Find where the given text appears and provide that cell's center as [x, y] coordinate. 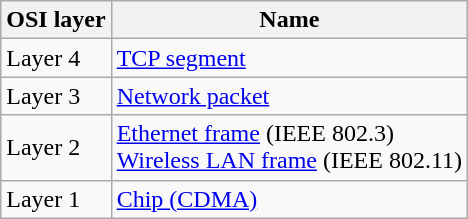
Layer 4 [56, 58]
OSI layer [56, 20]
Layer 1 [56, 199]
Layer 2 [56, 148]
Ethernet frame (IEEE 802.3)Wireless LAN frame (IEEE 802.11) [289, 148]
Network packet [289, 96]
Chip (CDMA) [289, 199]
TCP segment [289, 58]
Name [289, 20]
Layer 3 [56, 96]
